Find where the given text appears and provide that cell's center as (X, Y) coordinate. 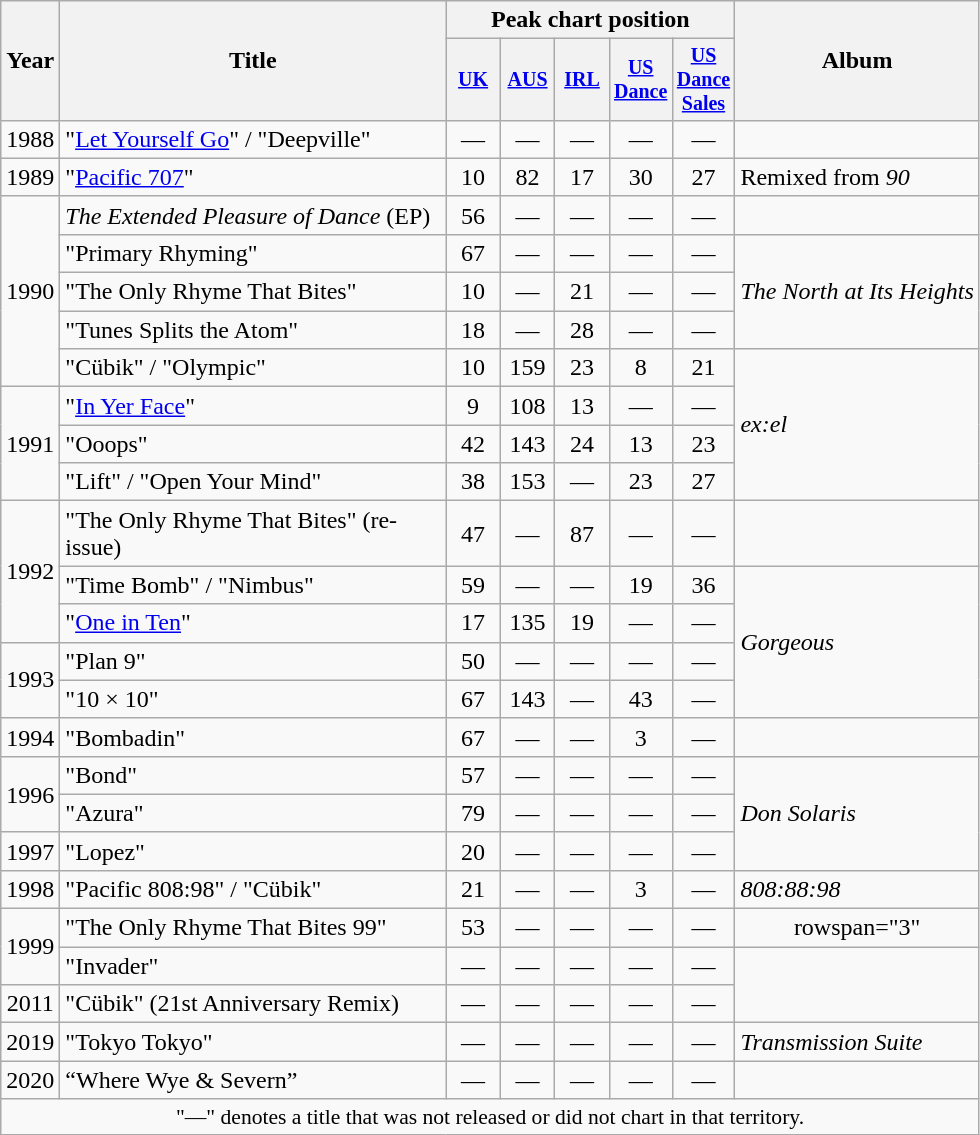
The North at Its Heights (857, 291)
57 (473, 775)
Year (30, 61)
1991 (30, 444)
2011 (30, 1004)
82 (527, 177)
IRL (582, 80)
The Extended Pleasure of Dance (EP) (253, 215)
AUS (527, 80)
"Cübik" / "Olympic" (253, 368)
US Dance (640, 80)
"Cübik" (21st Anniversary Remix) (253, 1004)
ex:el (857, 425)
135 (527, 623)
"Azura" (253, 813)
"Tokyo Tokyo" (253, 1042)
50 (473, 661)
1993 (30, 680)
2020 (30, 1080)
Transmission Suite (857, 1042)
1994 (30, 737)
rowspan="3" (857, 928)
47 (473, 534)
US Dance Sales (704, 80)
"—" denotes a title that was not released or did not chart in that territory. (490, 1117)
"Pacific 707" (253, 177)
"The Only Rhyme That Bites" (re-issue) (253, 534)
"The Only Rhyme That Bites 99" (253, 928)
8 (640, 368)
"The Only Rhyme That Bites" (253, 292)
1997 (30, 851)
Title (253, 61)
"Plan 9" (253, 661)
Remixed from 90 (857, 177)
"Bombadin" (253, 737)
24 (582, 444)
"10 × 10" (253, 699)
UK (473, 80)
42 (473, 444)
Don Solaris (857, 813)
"Time Bomb" / "Nimbus" (253, 585)
159 (527, 368)
Gorgeous (857, 642)
1999 (30, 947)
28 (582, 330)
“Where Wye & Severn” (253, 1080)
30 (640, 177)
1989 (30, 177)
"In Yer Face" (253, 406)
56 (473, 215)
9 (473, 406)
808:88:98 (857, 889)
"Bond" (253, 775)
59 (473, 585)
"Pacific 808:98" / "Cübik" (253, 889)
153 (527, 482)
18 (473, 330)
1992 (30, 572)
"Tunes Splits the Atom" (253, 330)
38 (473, 482)
"Lift" / "Open Your Mind" (253, 482)
"Lopez" (253, 851)
1996 (30, 794)
53 (473, 928)
87 (582, 534)
"Let Yourself Go" / "Deepville" (253, 139)
Peak chart position (590, 20)
108 (527, 406)
36 (704, 585)
"Primary Rhyming" (253, 253)
1990 (30, 291)
79 (473, 813)
"One in Ten" (253, 623)
1998 (30, 889)
2019 (30, 1042)
20 (473, 851)
43 (640, 699)
Album (857, 61)
"Ooops" (253, 444)
1988 (30, 139)
"Invader" (253, 966)
